Return the (x, y) coordinate for the center point of the cell that contains the specified text.  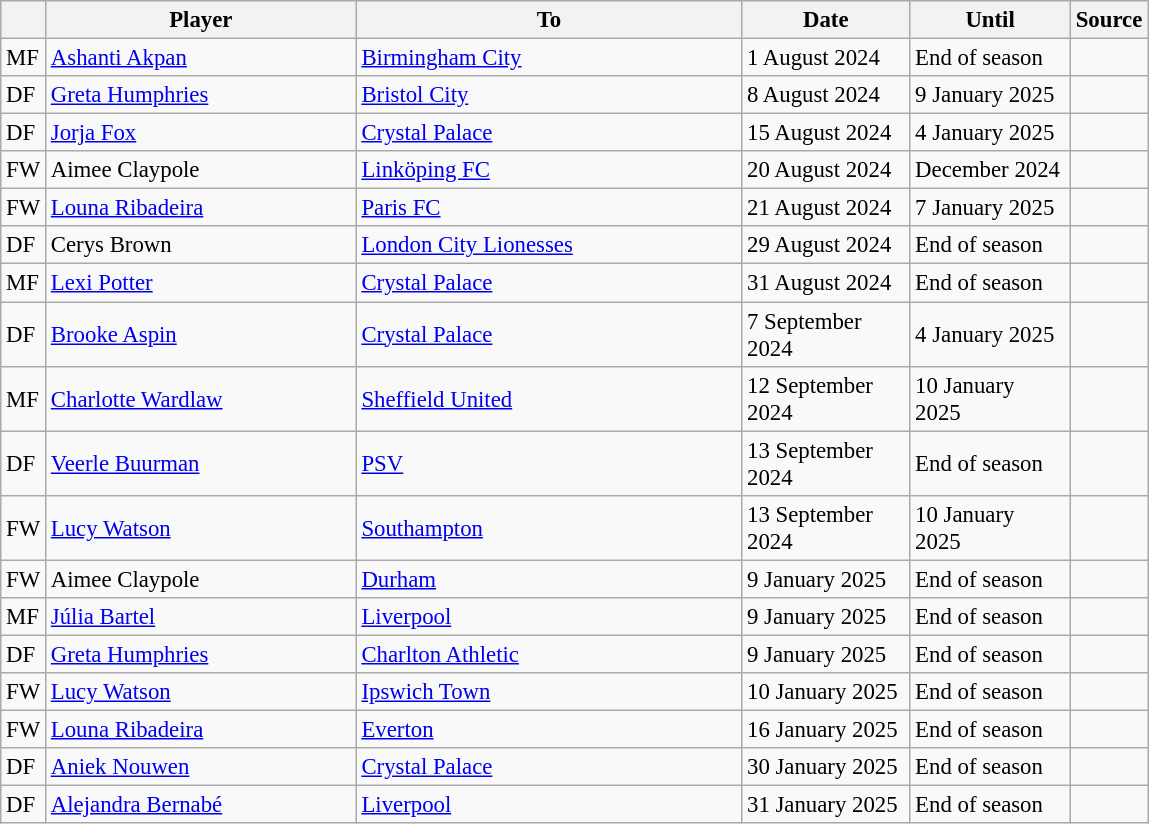
Lexi Potter (202, 283)
London City Lionesses (549, 245)
Player (202, 20)
Veerle Buurman (202, 464)
Birmingham City (549, 58)
Linköping FC (549, 170)
PSV (549, 464)
Bristol City (549, 95)
30 January 2025 (826, 767)
31 January 2025 (826, 805)
8 August 2024 (826, 95)
7 January 2025 (990, 208)
Everton (549, 729)
1 August 2024 (826, 58)
Ipswich Town (549, 692)
To (549, 20)
Until (990, 20)
Alejandra Bernabé (202, 805)
16 January 2025 (826, 729)
12 September 2024 (826, 398)
20 August 2024 (826, 170)
Cerys Brown (202, 245)
Source (1108, 20)
Sheffield United (549, 398)
Southampton (549, 528)
December 2024 (990, 170)
7 September 2024 (826, 334)
29 August 2024 (826, 245)
Brooke Aspin (202, 334)
Júlia Bartel (202, 617)
21 August 2024 (826, 208)
Ashanti Akpan (202, 58)
15 August 2024 (826, 133)
Aniek Nouwen (202, 767)
Durham (549, 579)
Paris FC (549, 208)
Charlton Athletic (549, 654)
31 August 2024 (826, 283)
Charlotte Wardlaw (202, 398)
Jorja Fox (202, 133)
Date (826, 20)
